Find where the given text appears and provide that cell's center as [x, y] coordinate. 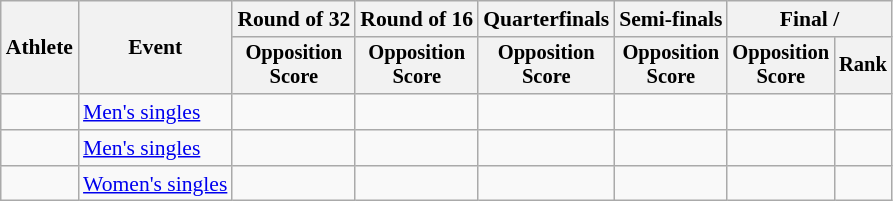
Quarterfinals [546, 19]
Final / [809, 19]
Event [155, 48]
Round of 32 [294, 19]
Athlete [40, 48]
Semi-finals [670, 19]
Rank [863, 66]
Round of 16 [416, 19]
